Locate the cell with the specified text and output its [x, y] center coordinate. 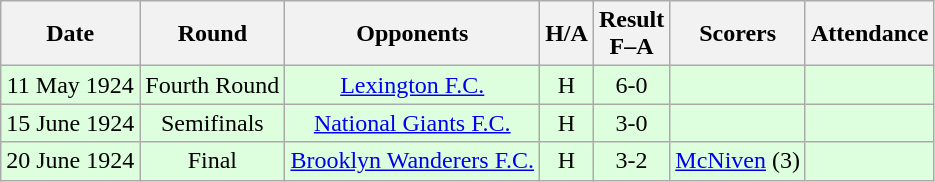
Brooklyn Wanderers F.C. [412, 161]
McNiven (3) [738, 161]
Semifinals [212, 123]
Final [212, 161]
6-0 [631, 85]
National Giants F.C. [412, 123]
3-0 [631, 123]
20 June 1924 [70, 161]
11 May 1924 [70, 85]
Lexington F.C. [412, 85]
Date [70, 34]
3-2 [631, 161]
Attendance [869, 34]
Fourth Round [212, 85]
Opponents [412, 34]
ResultF–A [631, 34]
Scorers [738, 34]
Round [212, 34]
H/A [567, 34]
15 June 1924 [70, 123]
